Capture the cell that displays the provided text and extract its [x, y] central coordinate. 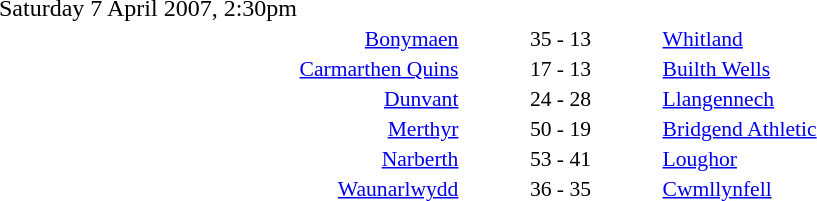
24 - 28 [560, 98]
50 - 19 [560, 128]
53 - 41 [560, 158]
35 - 13 [560, 38]
17 - 13 [560, 68]
